Return the (x, y) coordinate for the center point of the cell that contains the specified text.  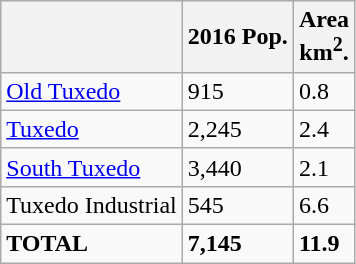
2.4 (324, 129)
915 (238, 91)
TOTAL (92, 244)
6.6 (324, 205)
Areakm2. (324, 37)
Tuxedo (92, 129)
2.1 (324, 167)
3,440 (238, 167)
2016 Pop. (238, 37)
Old Tuxedo (92, 91)
South Tuxedo (92, 167)
7,145 (238, 244)
0.8 (324, 91)
Tuxedo Industrial (92, 205)
2,245 (238, 129)
545 (238, 205)
11.9 (324, 244)
